For the text-containing cell, return its midpoint in (X, Y) coordinate format. 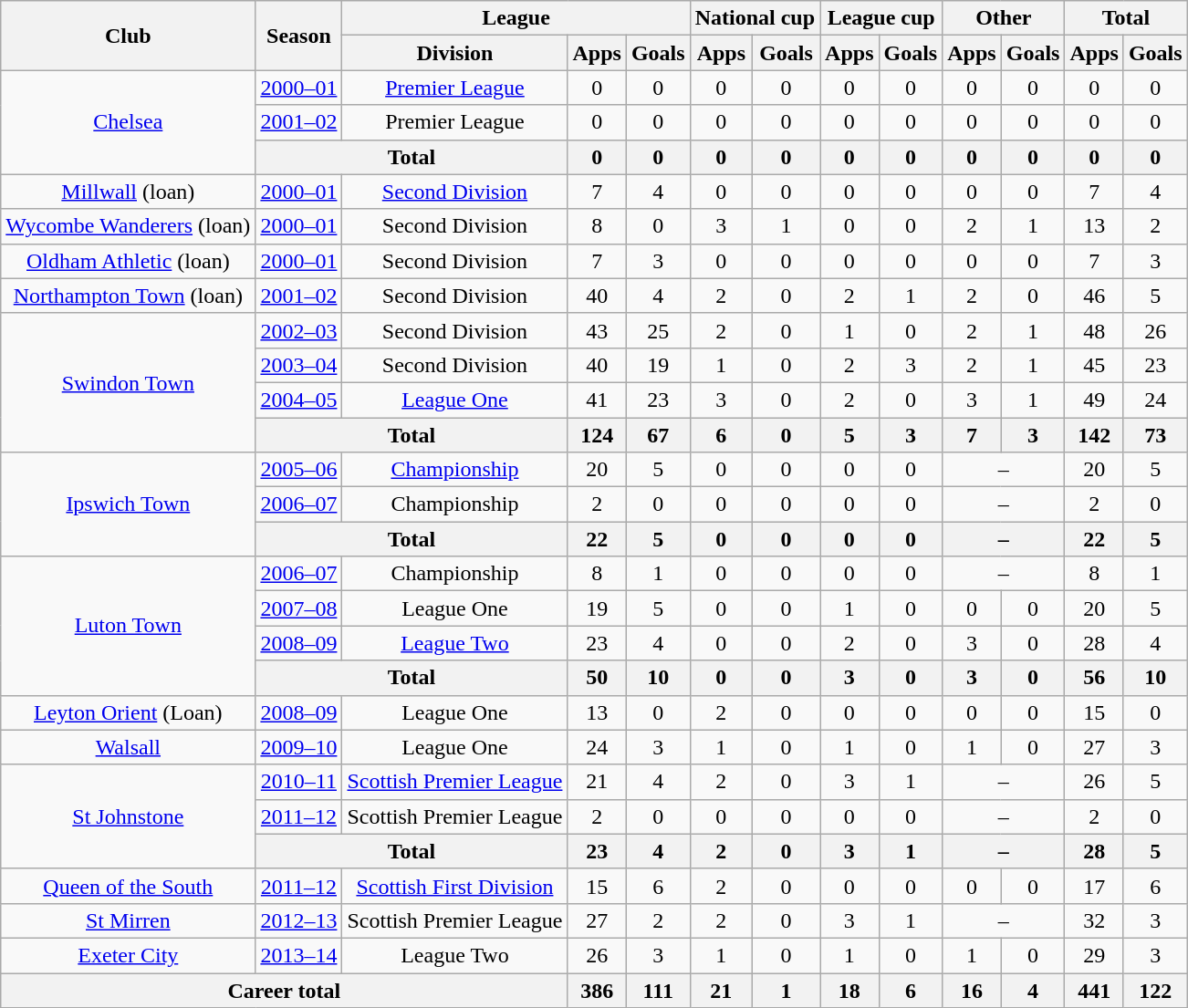
111 (658, 990)
Wycombe Wanderers (loan) (128, 226)
Millwall (loan) (128, 192)
386 (597, 990)
2005–06 (299, 470)
Oldham Athletic (loan) (128, 261)
Luton Town (128, 626)
29 (1094, 955)
2004–05 (299, 400)
18 (849, 990)
16 (972, 990)
Season (299, 36)
46 (1094, 296)
67 (658, 435)
73 (1155, 435)
124 (597, 435)
2007–08 (299, 608)
2012–13 (299, 920)
2009–10 (299, 747)
National cup (755, 18)
25 (658, 330)
Walsall (128, 747)
Scottish First Division (454, 886)
50 (597, 678)
2010–11 (299, 782)
Club (128, 36)
2003–04 (299, 365)
48 (1094, 330)
41 (597, 400)
Career total (285, 990)
Northampton Town (loan) (128, 296)
Leyton Orient (Loan) (128, 712)
Exeter City (128, 955)
49 (1094, 400)
441 (1094, 990)
Division (454, 53)
45 (1094, 365)
56 (1094, 678)
Queen of the South (128, 886)
43 (597, 330)
142 (1094, 435)
St Johnstone (128, 816)
League (516, 18)
122 (1155, 990)
Swindon Town (128, 382)
St Mirren (128, 920)
32 (1094, 920)
17 (1094, 886)
Ipswich Town (128, 504)
Chelsea (128, 122)
Other (1004, 18)
2013–14 (299, 955)
League cup (881, 18)
2002–03 (299, 330)
